Provide the (x, y) coordinate of the cell's center where the given text is located.  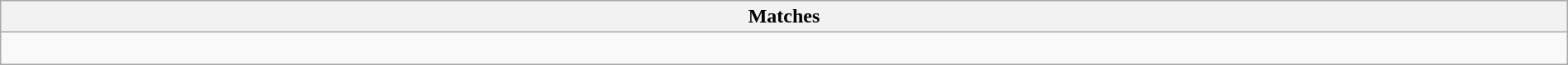
Matches (784, 17)
